Locate the cell with the specified text and output its (X, Y) center coordinate. 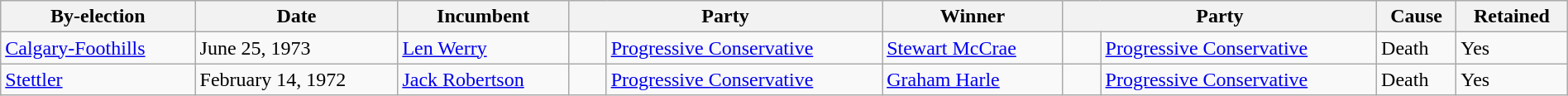
Stewart McCrae (973, 48)
Incumbent (483, 17)
Graham Harle (973, 79)
Cause (1417, 17)
Calgary-Foothills (98, 48)
Len Werry (483, 48)
Retained (1512, 17)
Date (296, 17)
February 14, 1972 (296, 79)
Stettler (98, 79)
Winner (973, 17)
By-election (98, 17)
Jack Robertson (483, 79)
June 25, 1973 (296, 48)
